Return the [X, Y] coordinate for the center point of the cell that contains the specified text.  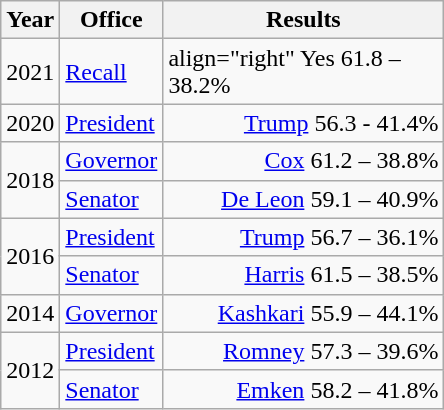
2016 [30, 256]
Harris 61.5 – 38.5% [304, 275]
Office [112, 20]
2021 [30, 72]
2018 [30, 180]
Trump 56.7 – 36.1% [304, 237]
2014 [30, 313]
2020 [30, 123]
De Leon 59.1 – 40.9% [304, 199]
Recall [112, 72]
align="right" Yes 61.8 – 38.2% [304, 72]
Romney 57.3 – 39.6% [304, 351]
Trump 56.3 - 41.4% [304, 123]
Year [30, 20]
Kashkari 55.9 – 44.1% [304, 313]
2012 [30, 370]
Results [304, 20]
Cox 61.2 – 38.8% [304, 161]
Emken 58.2 – 41.8% [304, 389]
